Return the [x, y] coordinate for the center point of the cell that contains the specified text.  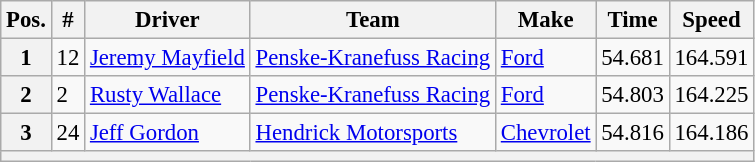
Team [372, 20]
24 [68, 133]
164.591 [712, 58]
1 [26, 58]
164.186 [712, 133]
Hendrick Motorsports [372, 133]
54.681 [632, 58]
Time [632, 20]
Driver [168, 20]
12 [68, 58]
Pos. [26, 20]
54.803 [632, 95]
Chevrolet [545, 133]
Jeff Gordon [168, 133]
54.816 [632, 133]
Speed [712, 20]
3 [26, 133]
Jeremy Mayfield [168, 58]
164.225 [712, 95]
Rusty Wallace [168, 95]
Make [545, 20]
# [68, 20]
